Detect which cell encompasses the target text, then output its [x, y] center coordinate. 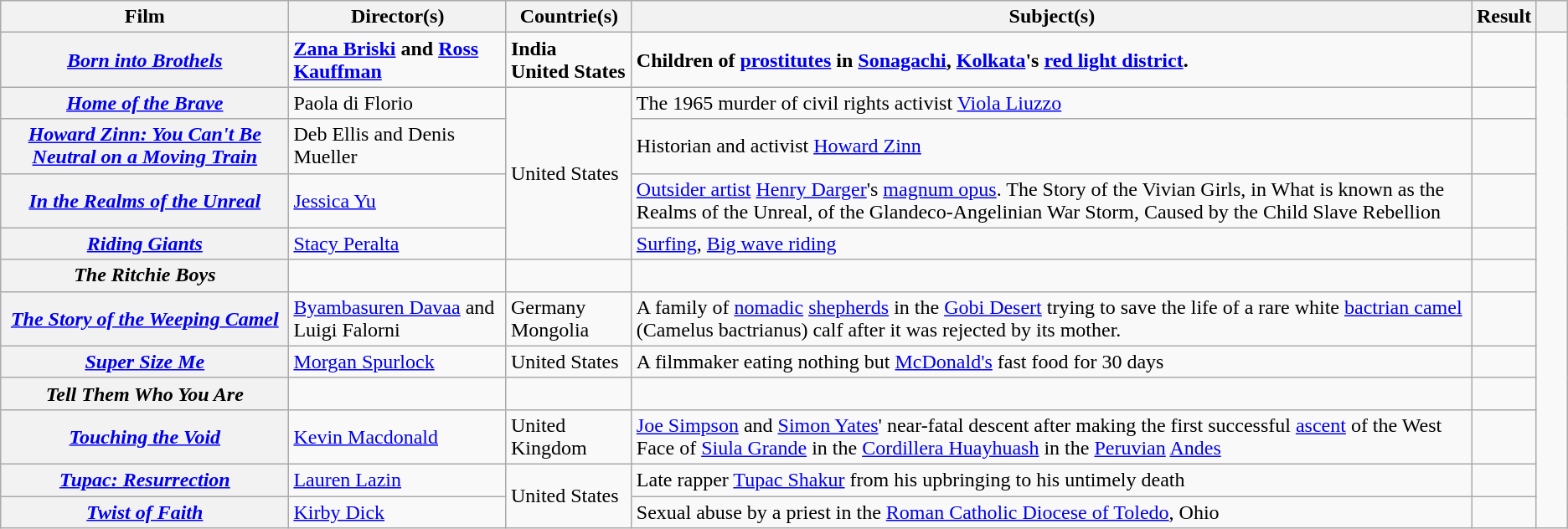
United Kingdom [569, 437]
Result [1504, 17]
Late rapper Tupac Shakur from his upbringing to his untimely death [1052, 480]
Historian and activist Howard Zinn [1052, 146]
Tell Them Who You Are [145, 393]
Film [145, 17]
Surfing, Big wave riding [1052, 244]
Stacy Peralta [398, 244]
Subject(s) [1052, 17]
Howard Zinn: You Can't Be Neutral on a Moving Train [145, 146]
Sexual abuse by a priest in the Roman Catholic Diocese of Toledo, Ohio [1052, 511]
Deb Ellis and Denis Mueller [398, 146]
Tupac: Resurrection [145, 480]
Jessica Yu [398, 201]
Byambasuren Davaa and Luigi Falorni [398, 318]
Kevin Macdonald [398, 437]
Morgan Spurlock [398, 362]
Home of the Brave [145, 103]
In the Realms of the Unreal [145, 201]
Touching the Void [145, 437]
IndiaUnited States [569, 60]
Paola di Florio [398, 103]
The 1965 murder of civil rights activist Viola Liuzzo [1052, 103]
Zana Briski and Ross Kauffman [398, 60]
Riding Giants [145, 244]
Kirby Dick [398, 511]
Lauren Lazin [398, 480]
Born into Brothels [145, 60]
Children of prostitutes in Sonagachi, Kolkata's red light district. [1052, 60]
GermanyMongolia [569, 318]
Super Size Me [145, 362]
Twist of Faith [145, 511]
Director(s) [398, 17]
The Story of the Weeping Camel [145, 318]
The Ritchie Boys [145, 275]
A filmmaker eating nothing but McDonald's fast food for 30 days [1052, 362]
Countrie(s) [569, 17]
